From the cell containing the given text, extract its center point as [X, Y] coordinate. 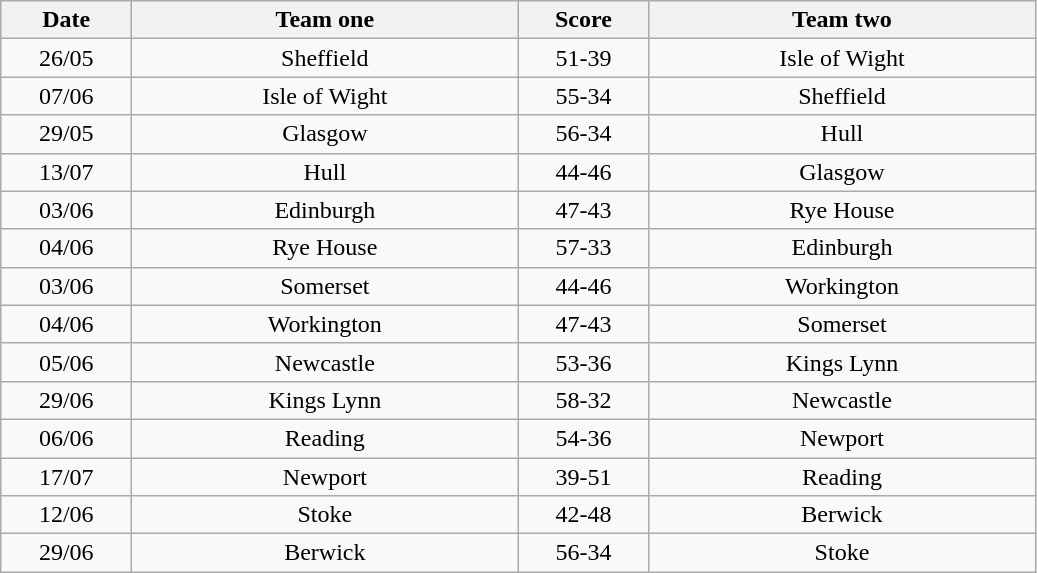
13/07 [66, 172]
17/07 [66, 477]
07/06 [66, 96]
42-48 [584, 515]
57-33 [584, 248]
Team one [325, 20]
58-32 [584, 400]
55-34 [584, 96]
54-36 [584, 438]
06/06 [66, 438]
51-39 [584, 58]
26/05 [66, 58]
39-51 [584, 477]
53-36 [584, 362]
Score [584, 20]
29/05 [66, 134]
05/06 [66, 362]
Team two [842, 20]
Date [66, 20]
12/06 [66, 515]
